From the cell containing the given text, extract its center point as [X, Y] coordinate. 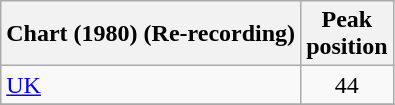
UK [151, 85]
Chart (1980) (Re-recording) [151, 34]
Peakposition [347, 34]
44 [347, 85]
